Provide the [X, Y] coordinate of the cell's center where the given text is located.  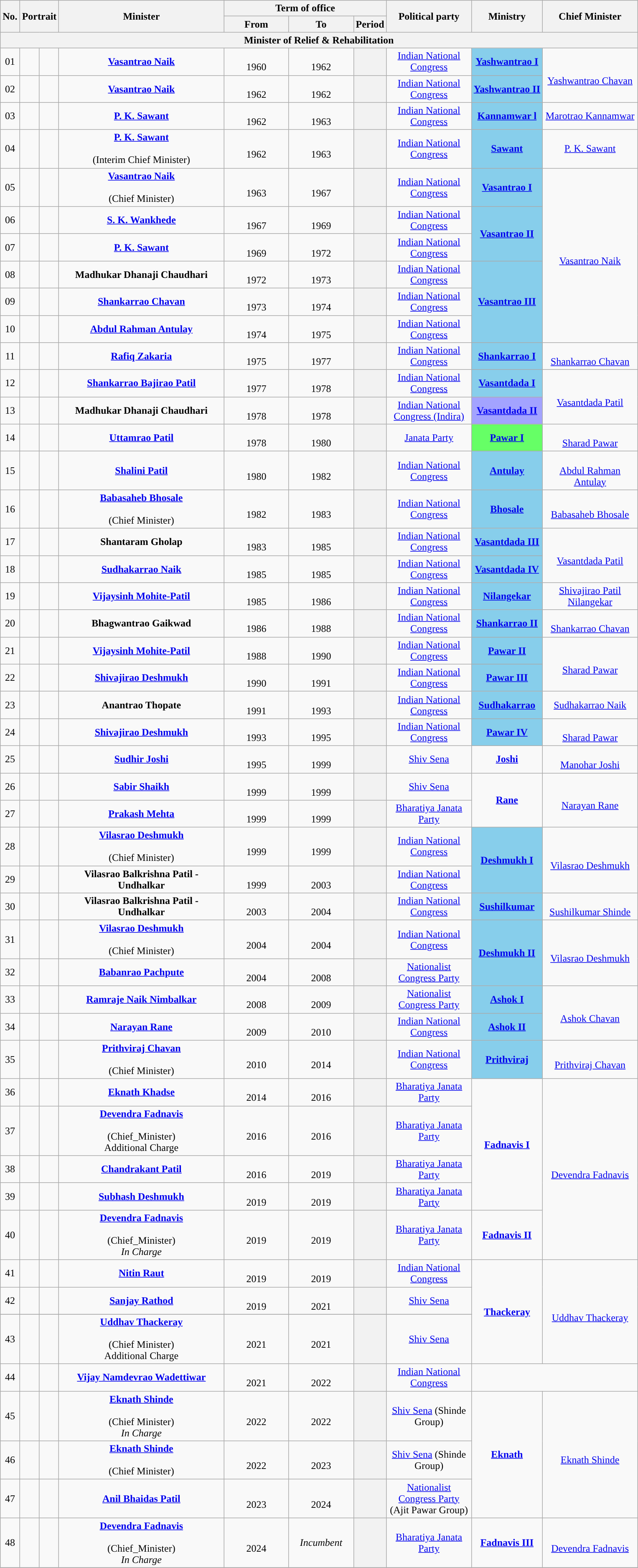
Period [370, 24]
Uttamrao Patil [141, 438]
P. K. Sawant (Interim Chief Minister) [141, 149]
48 [10, 1543]
08 [10, 274]
Ramraje Naik Nimbalkar [141, 1000]
33 [10, 1000]
Anantrao Thopate [141, 705]
19 [10, 596]
42 [10, 1301]
Joshi [507, 759]
Prithviraj Chavan [590, 1059]
41 [10, 1273]
39 [10, 1196]
09 [10, 302]
Shankarrao I [507, 356]
No. [10, 16]
Yashwantrao Chavan [590, 75]
Political party [429, 16]
Prakash Mehta [141, 814]
Anil Bhaidas Patil [141, 1499]
Thackeray [507, 1311]
Yashwantrao I [507, 62]
35 [10, 1059]
21 [10, 650]
16 [10, 509]
26 [10, 787]
12 [10, 384]
30 [10, 907]
23 [10, 705]
40 [10, 1235]
45 [10, 1416]
Manohar Joshi [590, 759]
Sushilkumar Shinde [590, 907]
Eknath [507, 1454]
Vasantdada II [507, 410]
36 [10, 1092]
Pawar II [507, 650]
43 [10, 1339]
Shivajirao Patil Nilangekar [590, 596]
Shalini Patil [141, 471]
Pawar III [507, 678]
29 [10, 879]
Vasantdada III [507, 542]
Ashok Chavan [590, 1013]
27 [10, 814]
Marotrao Kannamwar [590, 116]
13 [10, 410]
Babasaheb Bhosale (Chief Minister) [141, 509]
Eknath Shinde [590, 1454]
Bhosale [507, 509]
25 [10, 759]
Kannamwar l [507, 116]
10 [10, 328]
Sushilkumar [507, 907]
Chief Minister [590, 16]
Bhagwantrao Gaikwad [141, 624]
Nationalist Congress Party (Ajit Pawar Group) [429, 1499]
Shankarrao Bajirao Patil [141, 384]
Indian National Congress (Indira) [429, 410]
46 [10, 1460]
Fadnavis II [507, 1235]
18 [10, 569]
Nitin Raut [141, 1273]
01 [10, 62]
37 [10, 1131]
Pawar IV [507, 732]
Vasantrao I [507, 187]
31 [10, 939]
Minister [141, 16]
47 [10, 1499]
Babanrao Pachpute [141, 972]
Ashok I [507, 1000]
06 [10, 220]
To [321, 24]
Fadnavis III [507, 1543]
Eknath Shinde (Chief Minister)In Charge [141, 1416]
32 [10, 972]
38 [10, 1169]
Nilangekar [507, 596]
Subhash Deshmukh [141, 1196]
20 [10, 624]
Sudhir Joshi [141, 759]
Prithviraj Chavan (Chief Minister) [141, 1059]
Minister of Relief & Rehabilitation [319, 40]
03 [10, 116]
Rane [507, 800]
17 [10, 542]
07 [10, 247]
Babasaheb Bhosale [590, 509]
Uddhav Thackeray (Chief Minister) Additional Charge [141, 1339]
02 [10, 89]
Deshmukh II [507, 953]
Vasantrao II [507, 234]
Chandrakant Patil [141, 1169]
Shankarrao II [507, 624]
Sawant [507, 149]
Eknath Khadse [141, 1092]
1960 [257, 62]
14 [10, 438]
Portrait [39, 16]
28 [10, 847]
Uddhav Thackeray [590, 1311]
From [257, 24]
24 [10, 732]
Sabir Shaikh [141, 787]
Sanjay Rathod [141, 1301]
Rafiq Zakaria [141, 356]
Incumbent [321, 1543]
S. K. Wankhede [141, 220]
Deshmukh I [507, 860]
Antulay [507, 471]
Term of office [305, 8]
Eknath Shinde (Chief Minister) [141, 1460]
Fadnavis I [507, 1144]
Shantaram Gholap [141, 542]
15 [10, 471]
34 [10, 1026]
Sudhakarrao [507, 705]
Vasantdada IV [507, 569]
Prithviraj [507, 1059]
Vasantrao Naik (Chief Minister) [141, 187]
Ashok II [507, 1026]
44 [10, 1377]
Vasantdada I [507, 384]
Janata Party [429, 438]
Yashwantrao II [507, 89]
05 [10, 187]
Devendra Fadnavis (Chief_Minister) Additional Charge [141, 1131]
11 [10, 356]
22 [10, 678]
Vasantrao III [507, 302]
Pawar I [507, 438]
Ministry [507, 16]
04 [10, 149]
Vijay Namdevrao Wadettiwar [141, 1377]
